Return the [X, Y] coordinate for the center point of the cell that contains the specified text.  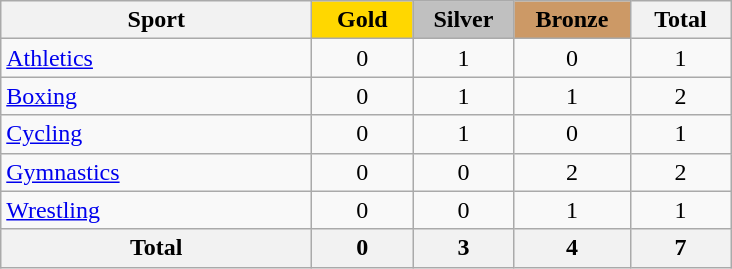
Athletics [156, 58]
7 [680, 248]
Sport [156, 20]
Cycling [156, 134]
Bronze [572, 20]
3 [464, 248]
Wrestling [156, 210]
Gold [362, 20]
Silver [464, 20]
Boxing [156, 96]
4 [572, 248]
Gymnastics [156, 172]
